Detect which cell encompasses the target text, then output its [x, y] center coordinate. 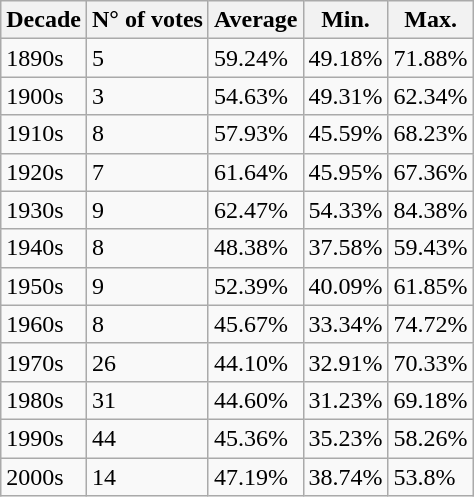
49.18% [346, 58]
1900s [44, 96]
44.10% [256, 362]
38.74% [346, 477]
Max. [430, 20]
53.8% [430, 477]
45.36% [256, 438]
37.58% [346, 248]
31.23% [346, 400]
1960s [44, 324]
1990s [44, 438]
1970s [44, 362]
1980s [44, 400]
61.85% [430, 286]
2000s [44, 477]
45.95% [346, 172]
69.18% [430, 400]
47.19% [256, 477]
31 [147, 400]
40.09% [346, 286]
35.23% [346, 438]
59.24% [256, 58]
49.31% [346, 96]
68.23% [430, 134]
Average [256, 20]
26 [147, 362]
45.67% [256, 324]
44 [147, 438]
33.34% [346, 324]
58.26% [430, 438]
84.38% [430, 210]
59.43% [430, 248]
52.39% [256, 286]
67.36% [430, 172]
45.59% [346, 134]
54.33% [346, 210]
54.63% [256, 96]
3 [147, 96]
70.33% [430, 362]
14 [147, 477]
61.64% [256, 172]
48.38% [256, 248]
1950s [44, 286]
1940s [44, 248]
71.88% [430, 58]
1910s [44, 134]
1920s [44, 172]
44.60% [256, 400]
62.47% [256, 210]
7 [147, 172]
1930s [44, 210]
Decade [44, 20]
57.93% [256, 134]
5 [147, 58]
1890s [44, 58]
N° of votes [147, 20]
Min. [346, 20]
62.34% [430, 96]
32.91% [346, 362]
74.72% [430, 324]
